Determine the [X, Y] coordinate at the center of the cell enclosing the given text.  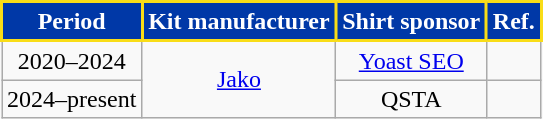
Yoast SEO [412, 60]
2020–2024 [72, 60]
Ref. [514, 22]
Period [72, 22]
Jako [239, 80]
2024–present [72, 99]
Kit manufacturer [239, 22]
QSTA [412, 99]
Shirt sponsor [412, 22]
